Detect which cell encompasses the target text, then output its [x, y] center coordinate. 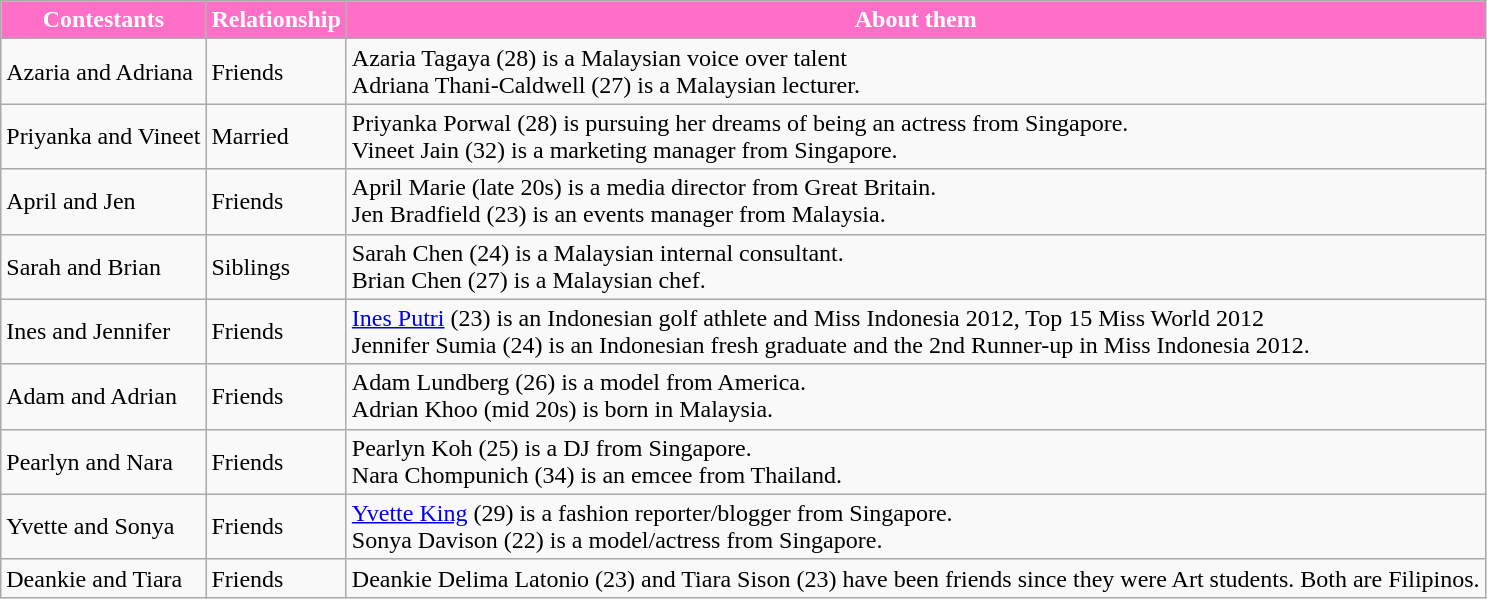
Pearlyn Koh (25) is a DJ from Singapore.Nara Chompunich (34) is an emcee from Thailand. [916, 462]
Priyanka and Vineet [104, 136]
Yvette King (29) is a fashion reporter/blogger from Singapore.Sonya Davison (22) is a model/actress from Singapore. [916, 526]
Priyanka Porwal (28) is pursuing her dreams of being an actress from Singapore.Vineet Jain (32) is a marketing manager from Singapore. [916, 136]
April and Jen [104, 202]
Sarah Chen (24) is a Malaysian internal consultant.Brian Chen (27) is a Malaysian chef. [916, 266]
Deankie and Tiara [104, 578]
Azaria Tagaya (28) is a Malaysian voice over talentAdriana Thani-Caldwell (27) is a Malaysian lecturer. [916, 72]
Pearlyn and Nara [104, 462]
Married [276, 136]
Contestants [104, 20]
Ines and Jennifer [104, 332]
Adam and Adrian [104, 396]
Azaria and Adriana [104, 72]
Yvette and Sonya [104, 526]
Adam Lundberg (26) is a model from America.Adrian Khoo (mid 20s) is born in Malaysia. [916, 396]
Siblings [276, 266]
April Marie (late 20s) is a media director from Great Britain.Jen Bradfield (23) is an events manager from Malaysia. [916, 202]
About them [916, 20]
Sarah and Brian [104, 266]
Relationship [276, 20]
Deankie Delima Latonio (23) and Tiara Sison (23) have been friends since they were Art students. Both are Filipinos. [916, 578]
